Find where the given text appears and provide that cell's center as [X, Y] coordinate. 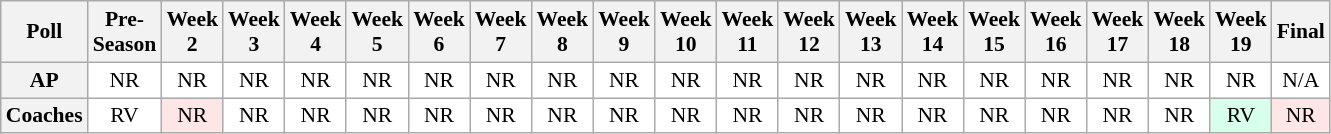
Week12 [809, 32]
Week7 [501, 32]
Poll [44, 32]
Week15 [994, 32]
Final [1301, 32]
Week13 [871, 32]
Week16 [1056, 32]
Week2 [192, 32]
Week18 [1179, 32]
Week4 [316, 32]
Coaches [44, 116]
Pre-Season [125, 32]
Week19 [1241, 32]
N/A [1301, 80]
Week5 [377, 32]
Week14 [933, 32]
Week6 [439, 32]
Week11 [748, 32]
Week17 [1118, 32]
Week9 [624, 32]
Week3 [254, 32]
Week8 [562, 32]
Week10 [686, 32]
AP [44, 80]
